Return [x, y] of the center of cell containing provided text 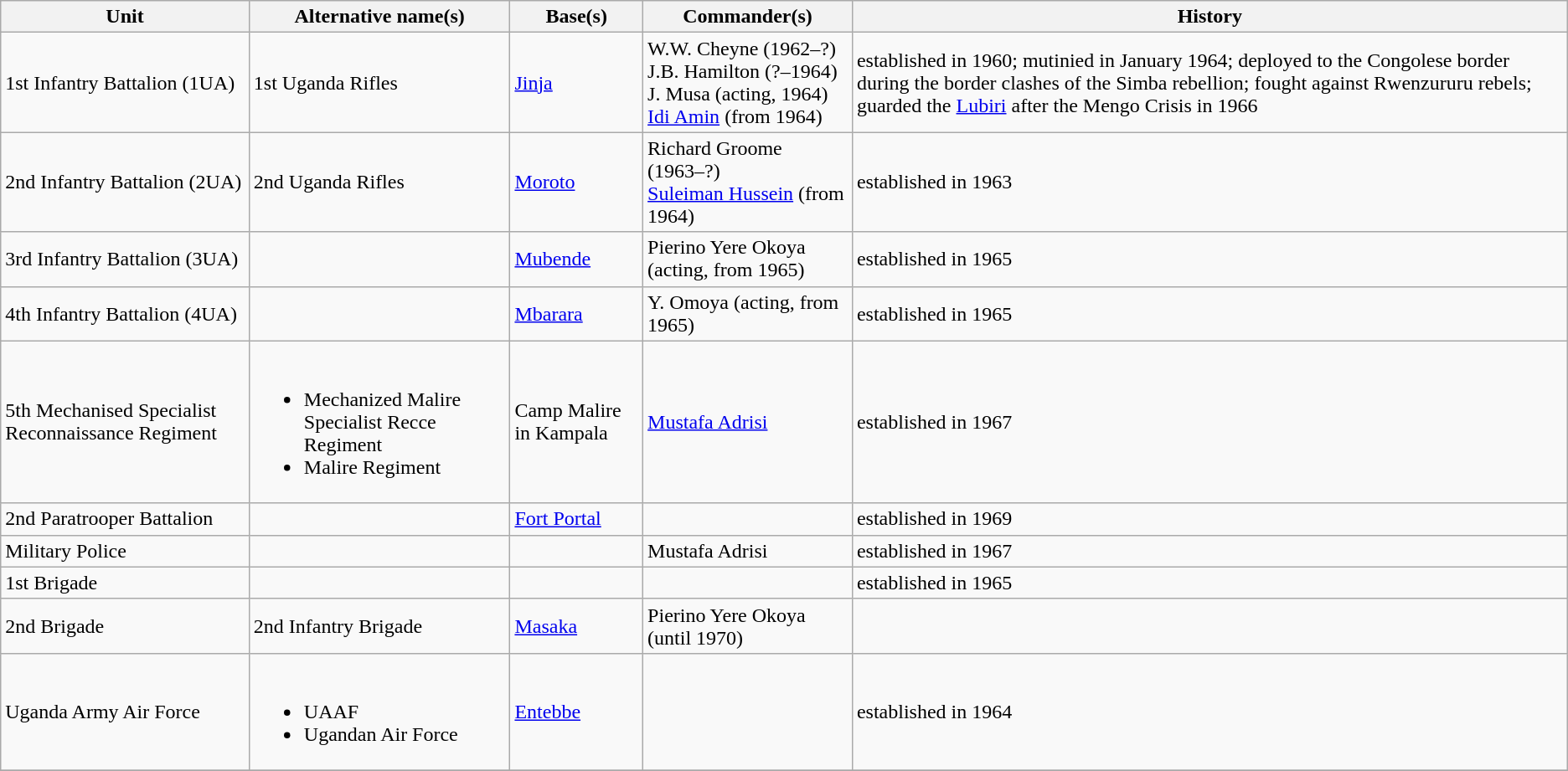
2nd Paratrooper Battalion [126, 519]
Fort Portal [576, 519]
Moroto [576, 182]
Camp Malire in Kampala [576, 422]
1st Brigade [126, 583]
5th Mechanised Specialist Reconnaissance Regiment [126, 422]
Entebbe [576, 712]
W.W. Cheyne (1962–?)J.B. Hamilton (?–1964)J. Musa (acting, 1964)Idi Amin (from 1964) [748, 82]
History [1210, 17]
1st Uganda Rifles [379, 82]
Mbarara [576, 313]
Commander(s) [748, 17]
Base(s) [576, 17]
Unit [126, 17]
2nd Brigade [126, 626]
Uganda Army Air Force [126, 712]
Pierino Yere Okoya (until 1970) [748, 626]
Military Police [126, 551]
established in 1964 [1210, 712]
Mubende [576, 260]
1st Infantry Battalion (1UA) [126, 82]
Mechanized Malire Specialist Recce RegimentMalire Regiment [379, 422]
UAAFUgandan Air Force [379, 712]
3rd Infantry Battalion (3UA) [126, 260]
2nd Infantry Brigade [379, 626]
Alternative name(s) [379, 17]
Masaka [576, 626]
2nd Uganda Rifles [379, 182]
Pierino Yere Okoya (acting, from 1965) [748, 260]
Jinja [576, 82]
Richard Groome (1963–?)Suleiman Hussein (from 1964) [748, 182]
Y. Omoya (acting, from 1965) [748, 313]
established in 1963 [1210, 182]
established in 1969 [1210, 519]
4th Infantry Battalion (4UA) [126, 313]
2nd Infantry Battalion (2UA) [126, 182]
